Pinpoint the cell where the given text exists, returning its (X, Y) midpoint coordinate. 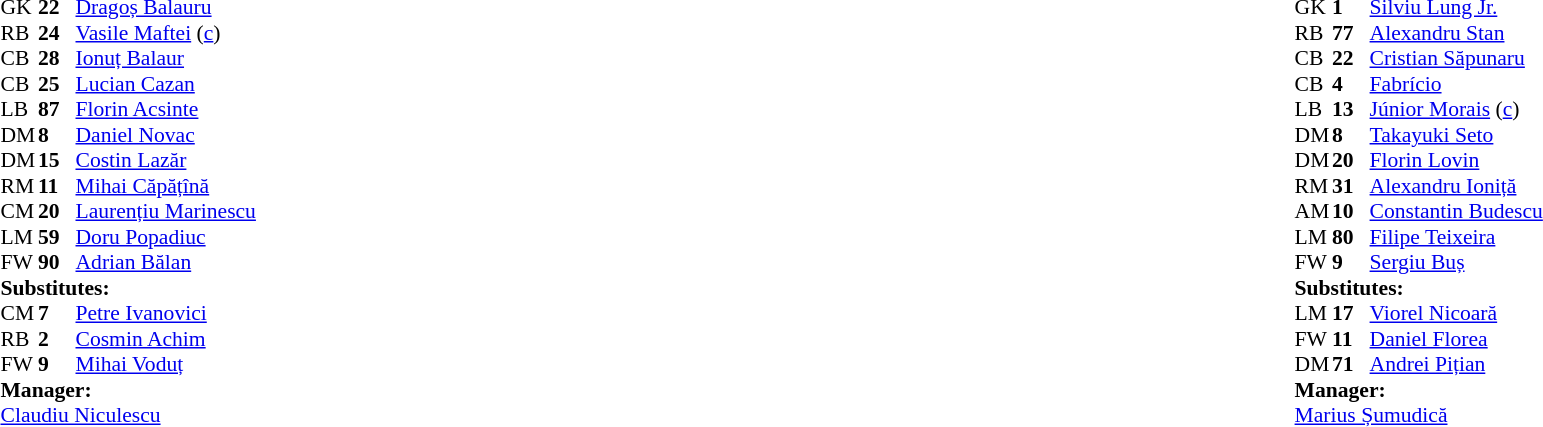
10 (1351, 211)
87 (57, 109)
Mihai Voduț (166, 365)
Cosmin Achim (166, 339)
Andrei Pițian (1456, 365)
Fabrício (1456, 84)
Florin Lovin (1456, 161)
4 (1351, 84)
31 (1351, 186)
Florin Acsinte (166, 109)
Alexandru Stan (1456, 33)
Costin Lazăr (166, 161)
80 (1351, 237)
Alexandru Ioniță (1456, 186)
Adrian Bălan (166, 263)
Viorel Nicoară (1456, 313)
2 (57, 339)
Sergiu Buș (1456, 263)
Cristian Săpunaru (1456, 59)
Laurențiu Marinescu (166, 211)
Ionuț Balaur (166, 59)
90 (57, 263)
Daniel Florea (1456, 339)
17 (1351, 313)
Constantin Budescu (1456, 211)
Filipe Teixeira (1456, 237)
Doru Popadiuc (166, 237)
Júnior Morais (c) (1456, 109)
28 (57, 59)
77 (1351, 33)
AM (1314, 211)
15 (57, 161)
22 (1351, 59)
Mihai Căpățînă (166, 186)
24 (57, 33)
Petre Ivanovici (166, 313)
71 (1351, 365)
25 (57, 84)
13 (1351, 109)
Takayuki Seto (1456, 135)
Lucian Cazan (166, 84)
59 (57, 237)
Daniel Novac (166, 135)
Vasile Maftei (c) (166, 33)
7 (57, 313)
